Detect which cell encompasses the target text, then output its [X, Y] center coordinate. 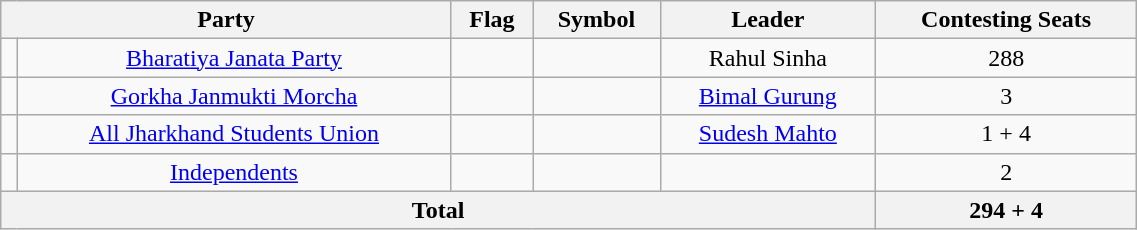
Leader [768, 20]
3 [1006, 96]
Bharatiya Janata Party [234, 58]
1 + 4 [1006, 134]
Symbol [597, 20]
Gorkha Janmukti Morcha [234, 96]
Flag [492, 20]
Rahul Sinha [768, 58]
Bimal Gurung [768, 96]
Total [438, 210]
Contesting Seats [1006, 20]
Independents [234, 172]
Party [226, 20]
294 + 4 [1006, 210]
2 [1006, 172]
Sudesh Mahto [768, 134]
All Jharkhand Students Union [234, 134]
288 [1006, 58]
